Scan for the cell matching the given text and deliver its (X, Y) coordinate at center. 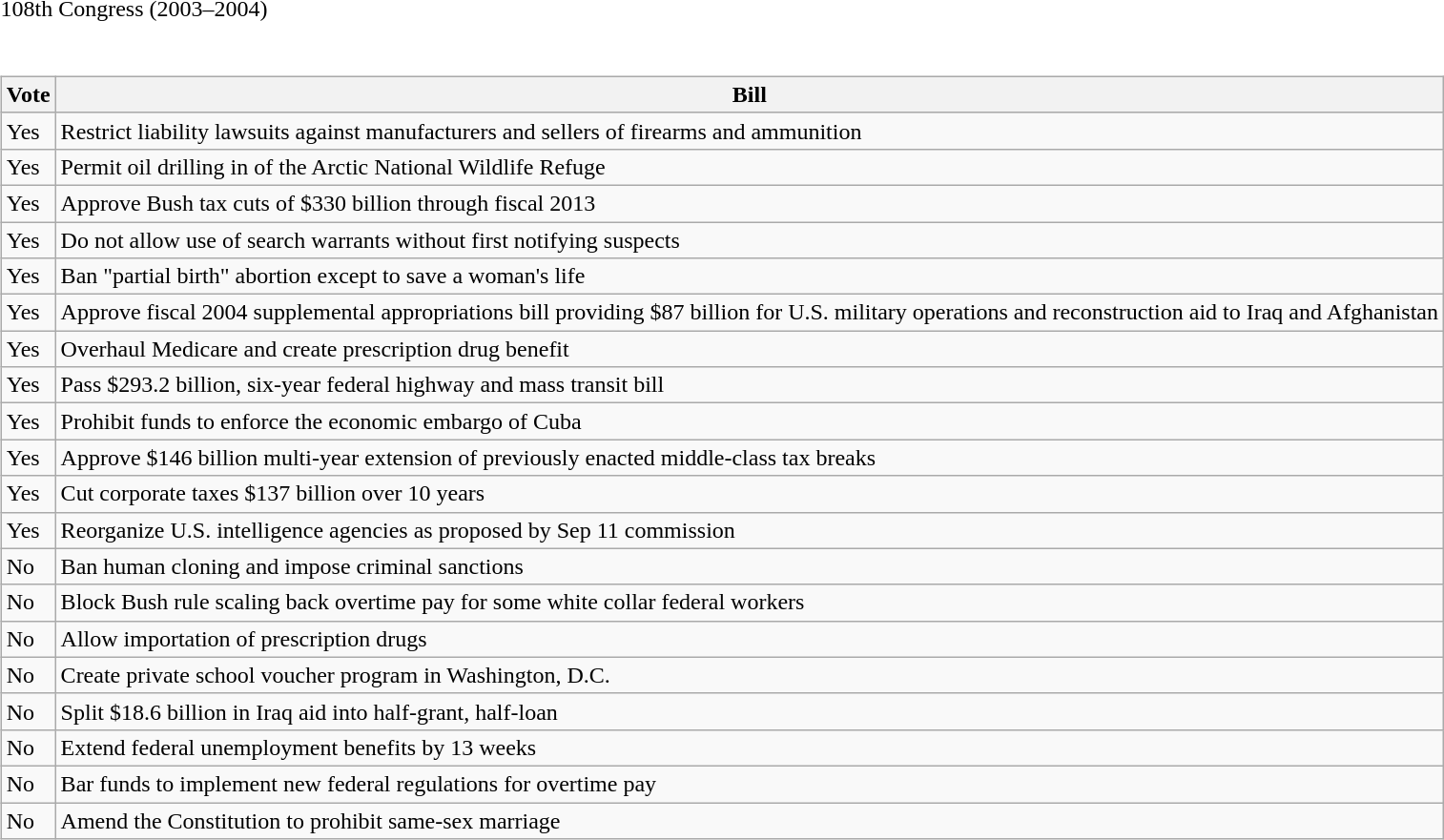
Allow importation of prescription drugs (750, 639)
Ban human cloning and impose criminal sanctions (750, 566)
Approve $146 billion multi-year extension of previously enacted middle-class tax breaks (750, 458)
Do not allow use of search warrants without first notifying suspects (750, 239)
Create private school voucher program in Washington, D.C. (750, 675)
Reorganize U.S. intelligence agencies as proposed by Sep 11 commission (750, 530)
Block Bush rule scaling back overtime pay for some white collar federal workers (750, 603)
Overhaul Medicare and create prescription drug benefit (750, 349)
Restrict liability lawsuits against manufacturers and sellers of firearms and ammunition (750, 131)
Pass $293.2 billion, six-year federal highway and mass transit bill (750, 385)
Approve Bush tax cuts of $330 billion through fiscal 2013 (750, 203)
Permit oil drilling in of the Arctic National Wildlife Refuge (750, 167)
Prohibit funds to enforce the economic embargo of Cuba (750, 421)
Ban "partial birth" abortion except to save a woman's life (750, 277)
Amend the Constitution to prohibit same-sex marriage (750, 821)
Bar funds to implement new federal regulations for overtime pay (750, 784)
Split $18.6 billion in Iraq aid into half-grant, half-loan (750, 711)
Extend federal unemployment benefits by 13 weeks (750, 748)
Vote (29, 94)
Bill (750, 94)
Cut corporate taxes $137 billion over 10 years (750, 494)
